From the cell containing the given text, extract its center point as (x, y) coordinate. 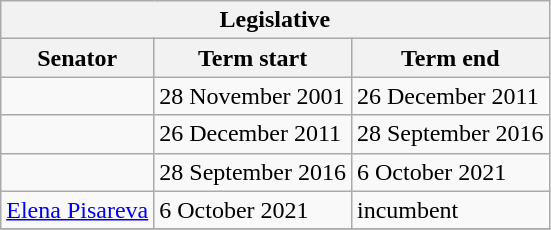
28 November 2001 (253, 96)
incumbent (450, 210)
Term start (253, 58)
Senator (78, 58)
Legislative (275, 20)
Term end (450, 58)
Elena Pisareva (78, 210)
